For the text-containing cell, return its midpoint in [x, y] coordinate format. 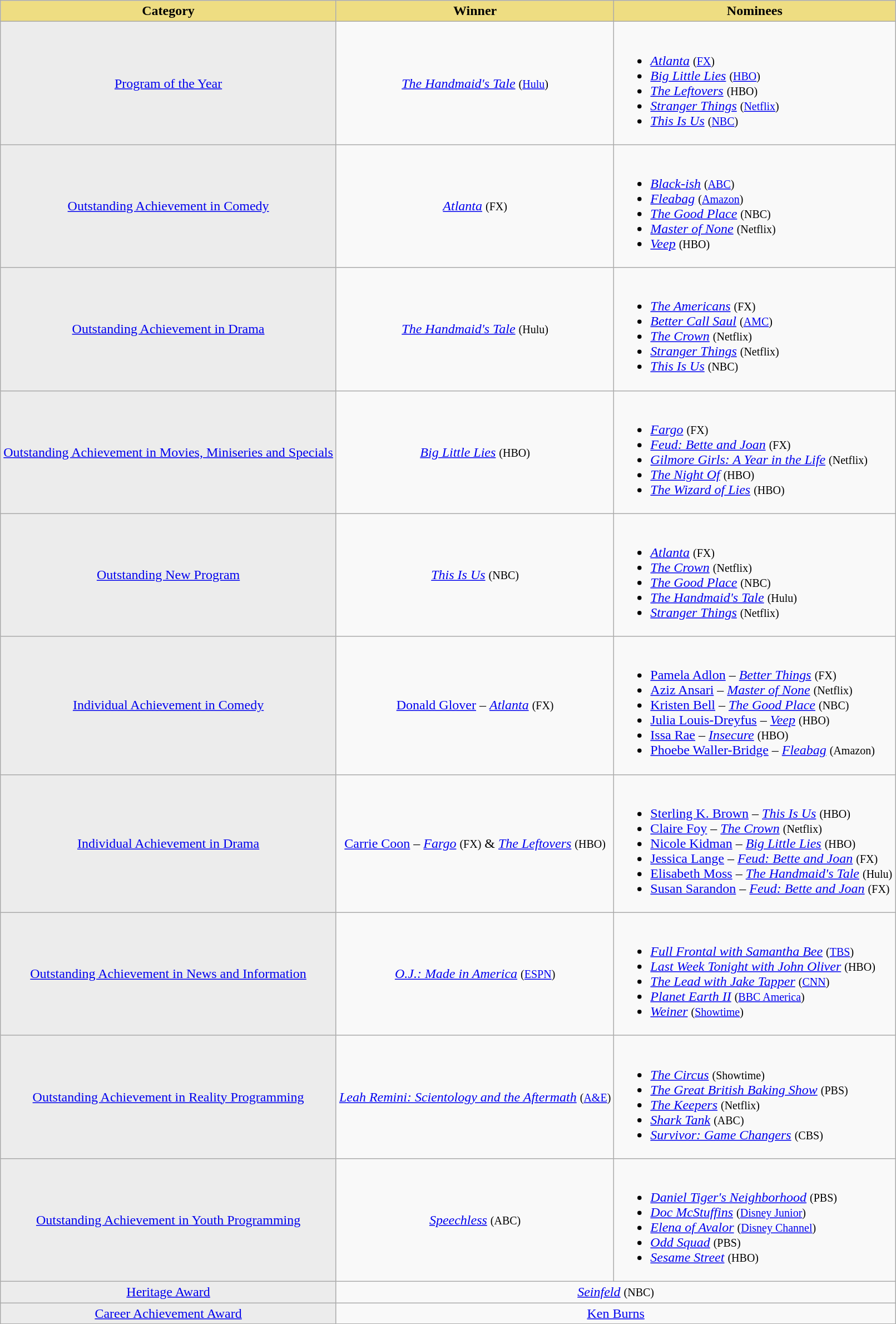
Atlanta (FX)The Crown (Netflix)The Good Place (NBC)The Handmaid's Tale (Hulu)Stranger Things (Netflix) [755, 575]
Program of the Year [169, 83]
The Americans (FX)Better Call Saul (AMC)The Crown (Netflix)Stranger Things (Netflix)This Is Us (NBC) [755, 329]
Atlanta (FX) [475, 206]
Outstanding Achievement in Reality Programming [169, 1097]
Category [169, 11]
Big Little Lies (HBO) [475, 452]
The Circus (Showtime)The Great British Baking Show (PBS)The Keepers (Netflix)Shark Tank (ABC)Survivor: Game Changers (CBS) [755, 1097]
Carrie Coon – Fargo (FX) & The Leftovers (HBO) [475, 843]
Speechless (ABC) [475, 1219]
O.J.: Made in America (ESPN) [475, 974]
Outstanding Achievement in Movies, Miniseries and Specials [169, 452]
Individual Achievement in Comedy [169, 705]
Outstanding Achievement in Drama [169, 329]
Leah Remini: Scientology and the Aftermath (A&E) [475, 1097]
Winner [475, 11]
Outstanding Achievement in Comedy [169, 206]
Outstanding New Program [169, 575]
Nominees [755, 11]
Outstanding Achievement in News and Information [169, 974]
Outstanding Achievement in Youth Programming [169, 1219]
Daniel Tiger's Neighborhood (PBS)Doc McStuffins (Disney Junior)Elena of Avalor (Disney Channel)Odd Squad (PBS)Sesame Street (HBO) [755, 1219]
Fargo (FX)Feud: Bette and Joan (FX)Gilmore Girls: A Year in the Life (Netflix)The Night Of (HBO)The Wizard of Lies (HBO) [755, 452]
Atlanta (FX)Big Little Lies (HBO)The Leftovers (HBO)Stranger Things (Netflix)This Is Us (NBC) [755, 83]
Ken Burns [615, 1313]
Donald Glover – Atlanta (FX) [475, 705]
This Is Us (NBC) [475, 575]
Heritage Award [169, 1292]
Seinfeld (NBC) [615, 1292]
Black-ish (ABC)Fleabag (Amazon)The Good Place (NBC)Master of None (Netflix)Veep (HBO) [755, 206]
Individual Achievement in Drama [169, 843]
Career Achievement Award [169, 1313]
